Locate the cell with the specified text and output its (x, y) center coordinate. 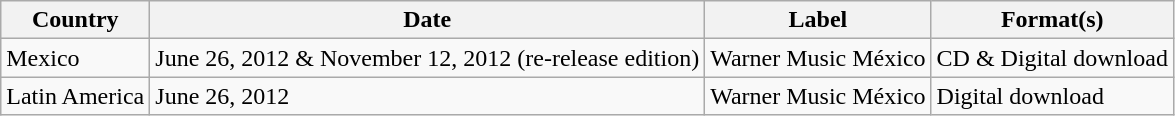
Label (818, 20)
June 26, 2012 & November 12, 2012 (re-release edition) (428, 58)
Country (76, 20)
Date (428, 20)
Latin America (76, 96)
CD & Digital download (1052, 58)
Digital download (1052, 96)
June 26, 2012 (428, 96)
Format(s) (1052, 20)
Mexico (76, 58)
